For the text-containing cell, return its midpoint in [x, y] coordinate format. 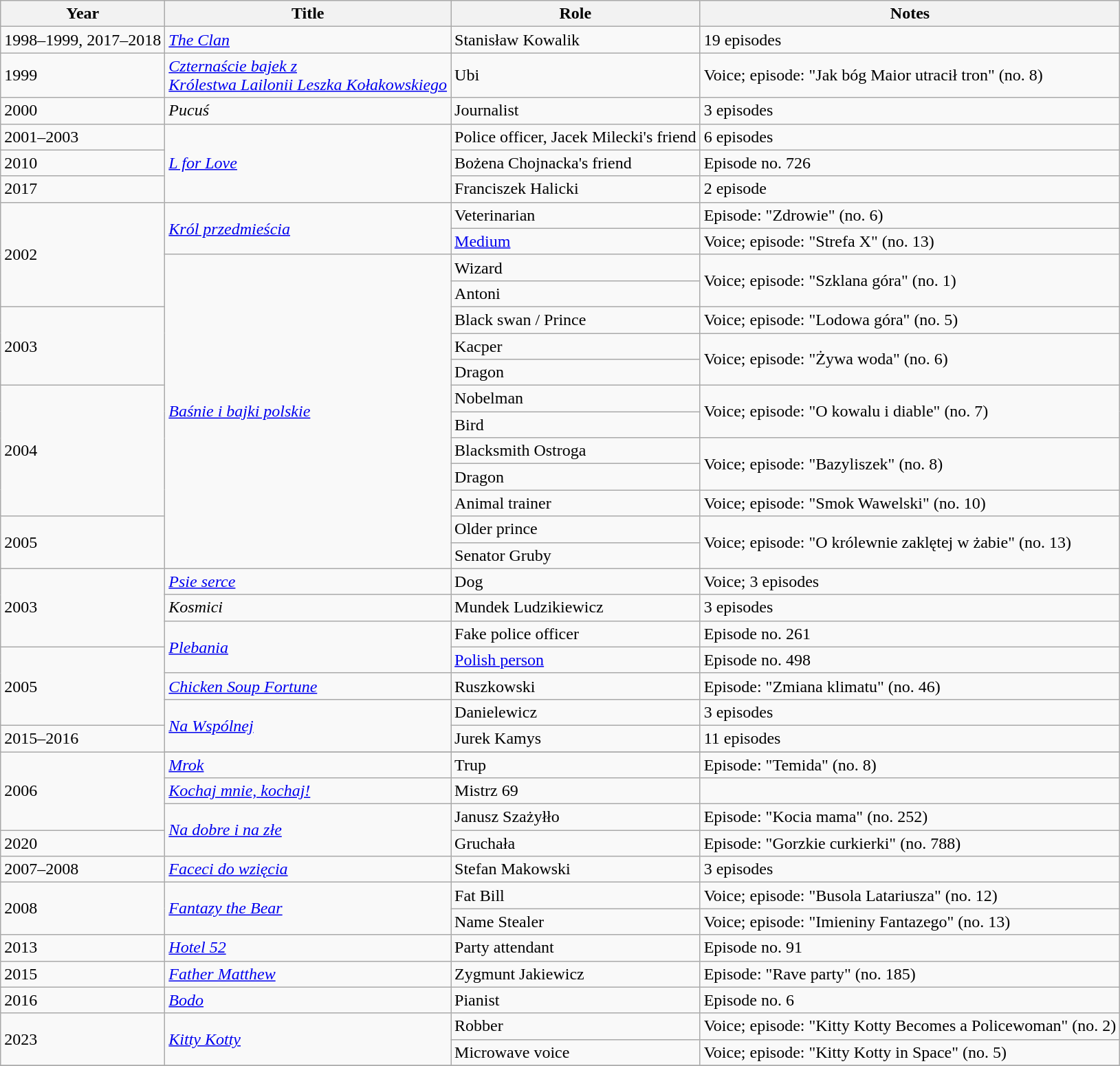
2015–2016 [83, 738]
Pucuś [308, 111]
Mrok [308, 765]
Faceci do wzięcia [308, 869]
L for Love [308, 163]
Voice; episode: "Busola Latariusza" (no. 12) [910, 896]
Voice; episode: "Żywa woda" (no. 6) [910, 359]
Stanisław Kowalik [576, 40]
2017 [83, 189]
1999 [83, 76]
Voice; episode: "Kitty Kotty in Space" (no. 5) [910, 1052]
Na dobre i na złe [308, 830]
Kosmici [308, 608]
Król przedmieścia [308, 228]
Episode: "Zdrowie" (no. 6) [910, 215]
11 episodes [910, 738]
Veterinarian [576, 215]
Episode no. 498 [910, 660]
Na Wspólnej [308, 725]
Gruchała [576, 843]
Journalist [576, 111]
Danielewicz [576, 712]
Stefan Makowski [576, 869]
Fake police officer [576, 634]
Episode no. 6 [910, 1000]
Mistrz 69 [576, 791]
Jurek Kamys [576, 738]
Trup [576, 765]
Older prince [576, 529]
Voice; episode: "O kowalu i diable" (no. 7) [910, 412]
Voice; episode: "Kitty Kotty Becomes a Policewoman" (no. 2) [910, 1026]
Baśnie i bajki polskie [308, 411]
Antoni [576, 293]
Medium [576, 241]
Kacper [576, 346]
Kochaj mnie, kochaj! [308, 791]
2001–2003 [83, 137]
2006 [83, 791]
2008 [83, 909]
Episode: "Gorzkie curkierki" (no. 788) [910, 843]
Voice; episode: "Strefa X" (no. 13) [910, 241]
2016 [83, 1000]
2007–2008 [83, 869]
Chicken Soup Fortune [308, 686]
Notes [910, 14]
Voice; episode: "Bazyliszek" (no. 8) [910, 464]
2 episode [910, 189]
Episode: "Rave party" (no. 185) [910, 974]
2013 [83, 948]
Episode: "Kocia mama" (no. 252) [910, 817]
2002 [83, 254]
Ubi [576, 76]
Dog [576, 581]
Polish person [576, 660]
Voice; episode: "Smok Wawelski" (no. 10) [910, 503]
6 episodes [910, 137]
Bodo [308, 1000]
Zygmunt Jakiewicz [576, 974]
Father Matthew [308, 974]
Fantazy the Bear [308, 909]
Role [576, 14]
Nobelman [576, 399]
Voice; episode: "Jak bóg Maior utracił tron" (no. 8) [910, 76]
Blacksmith Ostroga [576, 451]
Animal trainer [576, 503]
Kitty Kotty [308, 1039]
The Clan [308, 40]
2015 [83, 974]
Voice; episode: "Szklana góra" (no. 1) [910, 280]
Episode: "Temida" (no. 8) [910, 765]
Hotel 52 [308, 948]
Name Stealer [576, 922]
Psie serce [308, 581]
Episode no. 726 [910, 163]
Voice; 3 episodes [910, 581]
2023 [83, 1039]
Fat Bill [576, 896]
Police officer, Jacek Milecki's friend [576, 137]
19 episodes [910, 40]
Robber [576, 1026]
2020 [83, 843]
Episode no. 261 [910, 634]
Janusz Szażyłło [576, 817]
Party attendant [576, 948]
Wizard [576, 267]
Czternaście bajek zKrólestwa Lailonii Leszka Kołakowskiego [308, 76]
1998–1999, 2017–2018 [83, 40]
Senator Gruby [576, 555]
Bożena Chojnacka's friend [576, 163]
Voice; episode: "Imieniny Fantazego" (no. 13) [910, 922]
Episode no. 91 [910, 948]
Black swan / Prince [576, 320]
2004 [83, 451]
Pianist [576, 1000]
Plebania [308, 647]
Episode: "Zmiana klimatu" (no. 46) [910, 686]
Voice; episode: "Lodowa góra" (no. 5) [910, 320]
Mundek Ludzikiewicz [576, 608]
Year [83, 14]
Ruszkowski [576, 686]
2000 [83, 111]
Bird [576, 425]
Microwave voice [576, 1052]
2010 [83, 163]
Title [308, 14]
Voice; episode: "O królewnie zaklętej w żabie" (no. 13) [910, 542]
Franciszek Halicki [576, 189]
